Find where the given text appears and provide that cell's center as (x, y) coordinate. 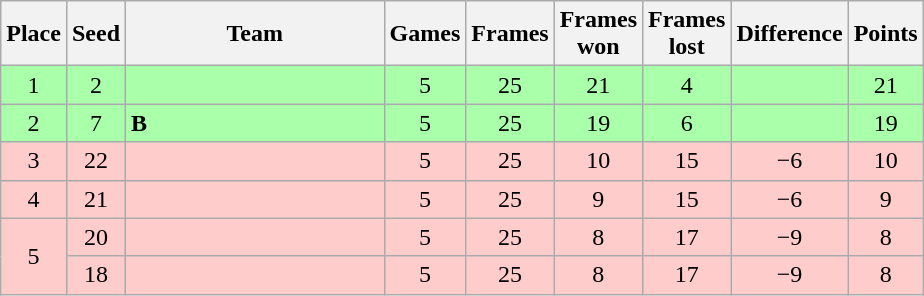
Points (886, 34)
Frames lost (687, 34)
Team (256, 34)
1 (34, 85)
Frames won (598, 34)
20 (96, 237)
Seed (96, 34)
7 (96, 123)
Games (425, 34)
Frames (510, 34)
3 (34, 161)
18 (96, 275)
Difference (790, 34)
Place (34, 34)
22 (96, 161)
6 (687, 123)
B (256, 123)
